Identify which cell holds the provided text, then report its (X, Y) central coordinate. 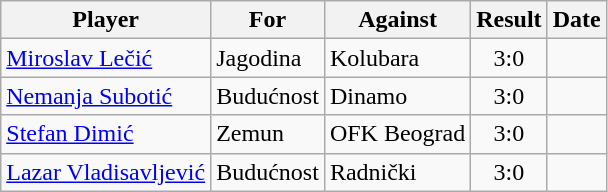
Result (509, 20)
Lazar Vladisavljević (106, 172)
Dinamo (397, 96)
Radnički (397, 172)
Kolubara (397, 58)
Date (576, 20)
For (268, 20)
Zemun (268, 134)
Against (397, 20)
OFK Beograd (397, 134)
Nemanja Subotić (106, 96)
Jagodina (268, 58)
Player (106, 20)
Miroslav Lečić (106, 58)
Stefan Dimić (106, 134)
